Locate the cell with the specified text and output its (x, y) center coordinate. 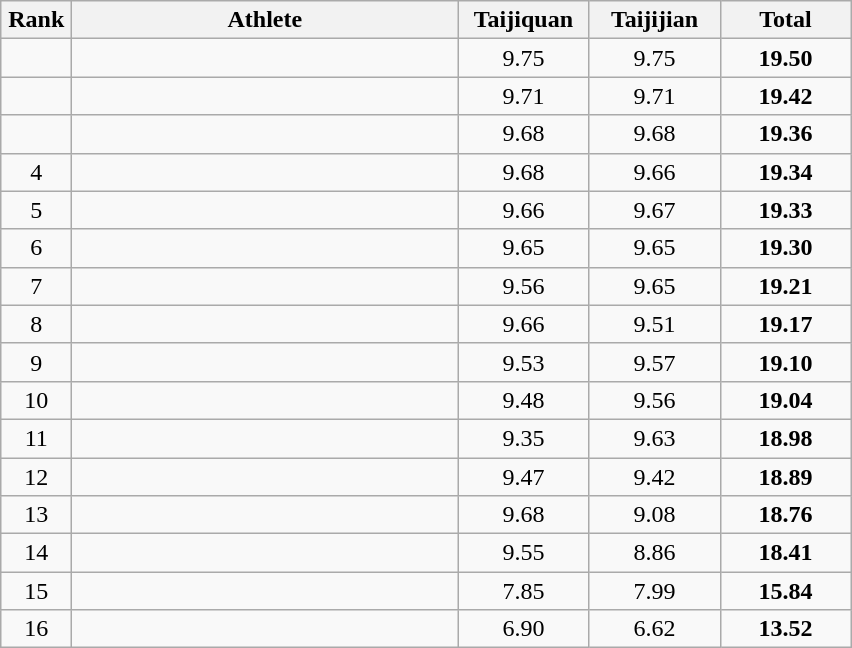
9.47 (524, 477)
7.99 (654, 591)
19.04 (786, 400)
9.55 (524, 553)
4 (36, 172)
19.10 (786, 362)
18.41 (786, 553)
Taijiquan (524, 20)
8.86 (654, 553)
19.17 (786, 324)
Athlete (265, 20)
19.21 (786, 286)
15.84 (786, 591)
9.51 (654, 324)
9 (36, 362)
18.89 (786, 477)
9.42 (654, 477)
9.67 (654, 210)
7 (36, 286)
Total (786, 20)
14 (36, 553)
18.76 (786, 515)
13 (36, 515)
19.36 (786, 134)
6.62 (654, 629)
19.50 (786, 58)
9.57 (654, 362)
5 (36, 210)
10 (36, 400)
13.52 (786, 629)
9.48 (524, 400)
9.53 (524, 362)
6 (36, 248)
9.63 (654, 438)
18.98 (786, 438)
9.35 (524, 438)
Rank (36, 20)
Taijijian (654, 20)
19.33 (786, 210)
7.85 (524, 591)
19.34 (786, 172)
19.42 (786, 96)
11 (36, 438)
16 (36, 629)
8 (36, 324)
6.90 (524, 629)
15 (36, 591)
12 (36, 477)
9.08 (654, 515)
19.30 (786, 248)
